For the text-containing cell, return its midpoint in [x, y] coordinate format. 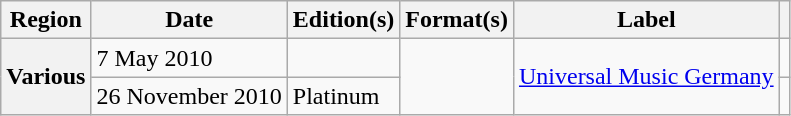
Edition(s) [343, 20]
Label [646, 20]
26 November 2010 [189, 96]
Universal Music Germany [646, 77]
Platinum [343, 96]
Region [46, 20]
Various [46, 77]
7 May 2010 [189, 58]
Format(s) [457, 20]
Date [189, 20]
